From the cell containing the given text, extract its center point as [x, y] coordinate. 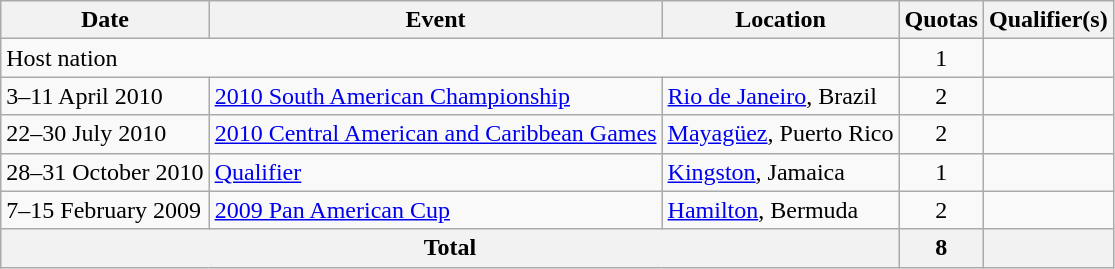
Kingston, Jamaica [780, 172]
7–15 February 2009 [105, 210]
22–30 July 2010 [105, 134]
Location [780, 20]
Mayagüez, Puerto Rico [780, 134]
3–11 April 2010 [105, 96]
Total [450, 248]
Hamilton, Bermuda [780, 210]
Rio de Janeiro, Brazil [780, 96]
2010 South American Championship [436, 96]
2010 Central American and Caribbean Games [436, 134]
Event [436, 20]
Quotas [941, 20]
Qualifier [436, 172]
Date [105, 20]
28–31 October 2010 [105, 172]
Qualifier(s) [1048, 20]
Host nation [450, 58]
2009 Pan American Cup [436, 210]
8 [941, 248]
